Find where the given text appears and provide that cell's center as (X, Y) coordinate. 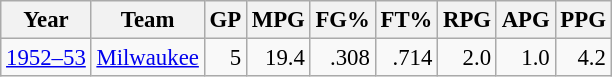
Milwaukee (148, 58)
.308 (342, 58)
2.0 (468, 58)
19.4 (278, 58)
Team (148, 20)
FG% (342, 20)
Year (46, 20)
4.2 (583, 58)
1952–53 (46, 58)
1.0 (526, 58)
.714 (406, 58)
RPG (468, 20)
PPG (583, 20)
FT% (406, 20)
GP (225, 20)
5 (225, 58)
MPG (278, 20)
APG (526, 20)
